Search for the cell housing the specified text and yield its (x, y) center coordinate. 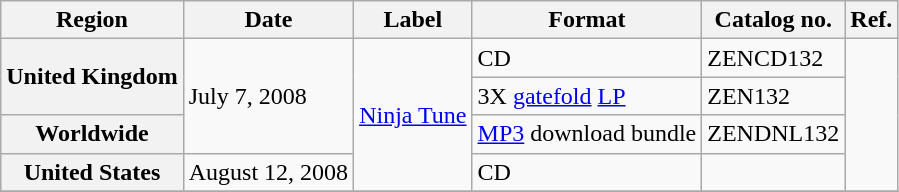
ZENCD132 (774, 58)
3X gatefold LP (587, 96)
Ninja Tune (413, 115)
MP3 download bundle (587, 134)
Catalog no. (774, 20)
ZENDNL132 (774, 134)
Label (413, 20)
Format (587, 20)
Date (268, 20)
Region (92, 20)
Worldwide (92, 134)
Ref. (872, 20)
United Kingdom (92, 77)
July 7, 2008 (268, 96)
United States (92, 172)
August 12, 2008 (268, 172)
ZEN132 (774, 96)
